Detect which cell encompasses the target text, then output its (x, y) center coordinate. 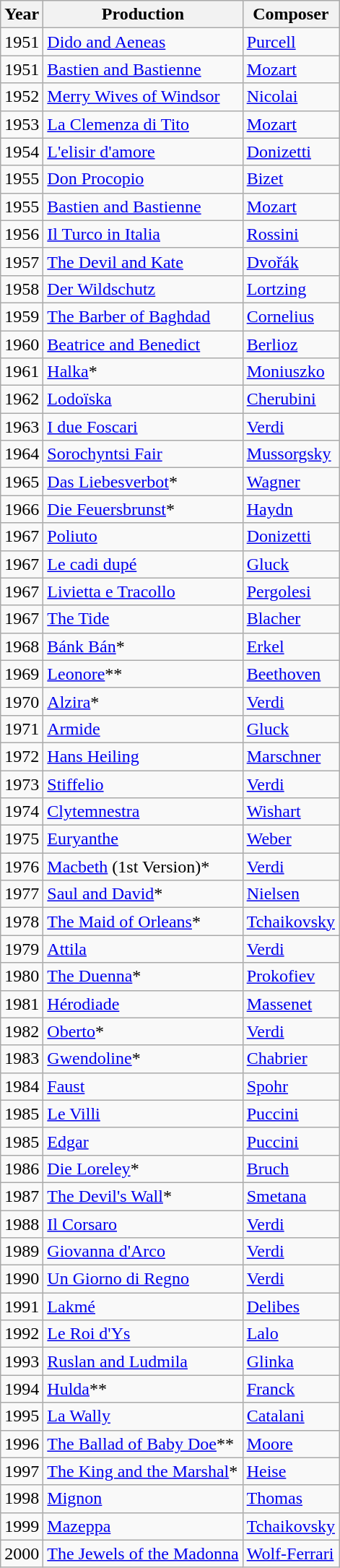
Rossini (290, 234)
Macbeth (1st Version)* (143, 867)
1960 (22, 345)
1965 (22, 482)
The Devil's Wall* (143, 1196)
1990 (22, 1279)
Mignon (143, 1499)
Nicolai (290, 97)
La Clemenza di Tito (143, 124)
Le Roi d'Ys (143, 1334)
Giovanna d'Arco (143, 1252)
Ruslan and Ludmila (143, 1361)
La Wally (143, 1416)
Die Loreley* (143, 1169)
Production (143, 14)
1978 (22, 922)
Armide (143, 729)
1975 (22, 839)
1998 (22, 1499)
1997 (22, 1471)
1964 (22, 454)
Marschner (290, 756)
Moniuszko (290, 372)
The Maid of Orleans* (143, 922)
1959 (22, 316)
1976 (22, 867)
Poliuto (143, 537)
Il Turco in Italia (143, 234)
Erkel (290, 646)
The Duenna* (143, 976)
Franck (290, 1389)
Pergolesi (290, 592)
Das Liebesverbot* (143, 482)
The Ballad of Baby Doe** (143, 1444)
Massenet (290, 1004)
1979 (22, 949)
1982 (22, 1031)
Attila (143, 949)
Cherubini (290, 399)
Delibes (290, 1307)
1953 (22, 124)
Thomas (290, 1499)
1996 (22, 1444)
Lodoïska (143, 399)
1992 (22, 1334)
Spohr (290, 1086)
Halka* (143, 372)
1987 (22, 1196)
Nielsen (290, 894)
1973 (22, 784)
I due Foscari (143, 427)
Beatrice and Benedict (143, 345)
The King and the Marshal* (143, 1471)
1958 (22, 289)
1970 (22, 701)
Leonore** (143, 674)
1954 (22, 152)
1968 (22, 646)
Hans Heiling (143, 756)
Bruch (290, 1169)
Blacher (290, 619)
Hulda** (143, 1389)
Wagner (290, 482)
Wolf-Ferrari (290, 1554)
Sorochyntsi Fair (143, 454)
Lalo (290, 1334)
1986 (22, 1169)
The Barber of Baghdad (143, 316)
Don Procopio (143, 179)
Alzira* (143, 701)
1980 (22, 976)
L'elisir d'amore (143, 152)
The Tide (143, 619)
Saul and David* (143, 894)
Dido and Aeneas (143, 42)
1983 (22, 1059)
Cornelius (290, 316)
1972 (22, 756)
1977 (22, 894)
1984 (22, 1086)
Year (22, 14)
1957 (22, 261)
Le Villi (143, 1114)
Heise (290, 1471)
1952 (22, 97)
1963 (22, 427)
Euryanthe (143, 839)
Purcell (290, 42)
Clytemnestra (143, 812)
1993 (22, 1361)
The Devil and Kate (143, 261)
1961 (22, 372)
Edgar (143, 1141)
Haydn (290, 509)
Wishart (290, 812)
Le cadi dupé (143, 564)
Beethoven (290, 674)
Der Wildschutz (143, 289)
1974 (22, 812)
1988 (22, 1224)
1969 (22, 674)
Die Feuersbrunst* (143, 509)
1995 (22, 1416)
Hérodiade (143, 1004)
Il Corsaro (143, 1224)
1991 (22, 1307)
Moore (290, 1444)
1981 (22, 1004)
2000 (22, 1554)
Smetana (290, 1196)
Bánk Bán* (143, 646)
Mussorgsky (290, 454)
Berlioz (290, 345)
Stiffelio (143, 784)
Livietta e Tracollo (143, 592)
Faust (143, 1086)
1962 (22, 399)
1989 (22, 1252)
Dvořák (290, 261)
Lakmé (143, 1307)
Prokofiev (290, 976)
Gwendoline* (143, 1059)
1971 (22, 729)
The Jewels of the Madonna (143, 1554)
Oberto* (143, 1031)
Catalani (290, 1416)
Weber (290, 839)
Un Giorno di Regno (143, 1279)
Glinka (290, 1361)
1956 (22, 234)
Composer (290, 14)
Chabrier (290, 1059)
Mazeppa (143, 1526)
1999 (22, 1526)
1966 (22, 509)
Lortzing (290, 289)
1994 (22, 1389)
Bizet (290, 179)
Merry Wives of Windsor (143, 97)
